Capture the cell that displays the provided text and extract its [x, y] central coordinate. 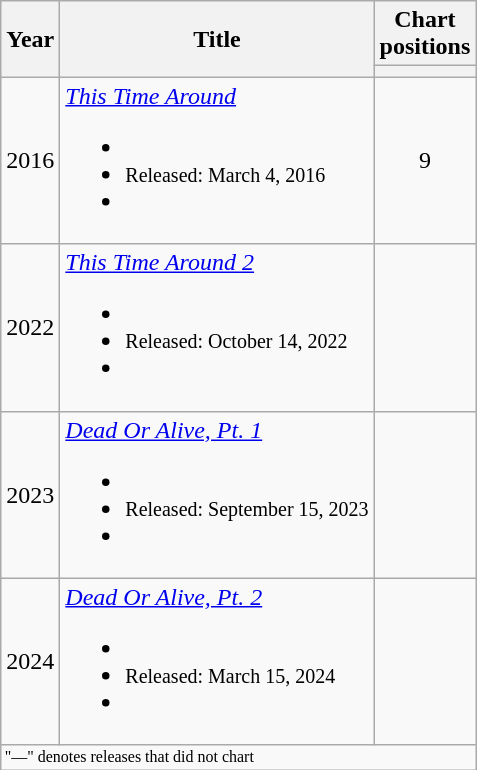
Title [217, 39]
This Time AroundReleased: March 4, 2016 [217, 160]
2024 [30, 662]
"—" denotes releases that did not chart [238, 757]
Chart positions [425, 34]
Dead Or Alive, Pt. 2Released: March 15, 2024 [217, 662]
2023 [30, 494]
This Time Around 2Released: October 14, 2022 [217, 328]
Year [30, 39]
2022 [30, 328]
9 [425, 160]
Dead Or Alive, Pt. 1Released: September 15, 2023 [217, 494]
2016 [30, 160]
